Locate the cell with the specified text and output its [X, Y] center coordinate. 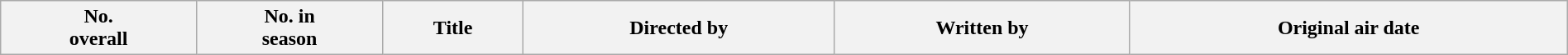
No. inseason [289, 28]
Title [453, 28]
Written by [982, 28]
Original air date [1348, 28]
Directed by [678, 28]
No.overall [99, 28]
